Find where the given text appears and provide that cell's center as (X, Y) coordinate. 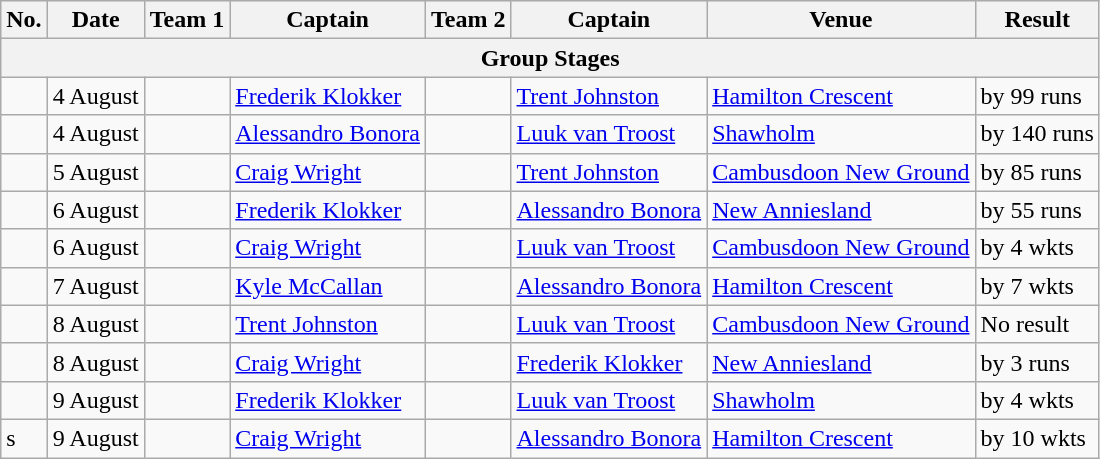
Venue (841, 20)
by 7 wkts (1037, 286)
by 140 runs (1037, 134)
by 99 runs (1037, 96)
Group Stages (550, 58)
by 10 wkts (1037, 438)
Result (1037, 20)
Date (96, 20)
s (24, 438)
Kyle McCallan (328, 286)
by 85 runs (1037, 172)
Team 1 (187, 20)
No result (1037, 324)
7 August (96, 286)
No. (24, 20)
by 3 runs (1037, 362)
5 August (96, 172)
by 55 runs (1037, 210)
Team 2 (468, 20)
